Return the [X, Y] coordinate for the center point of the cell that contains the specified text.  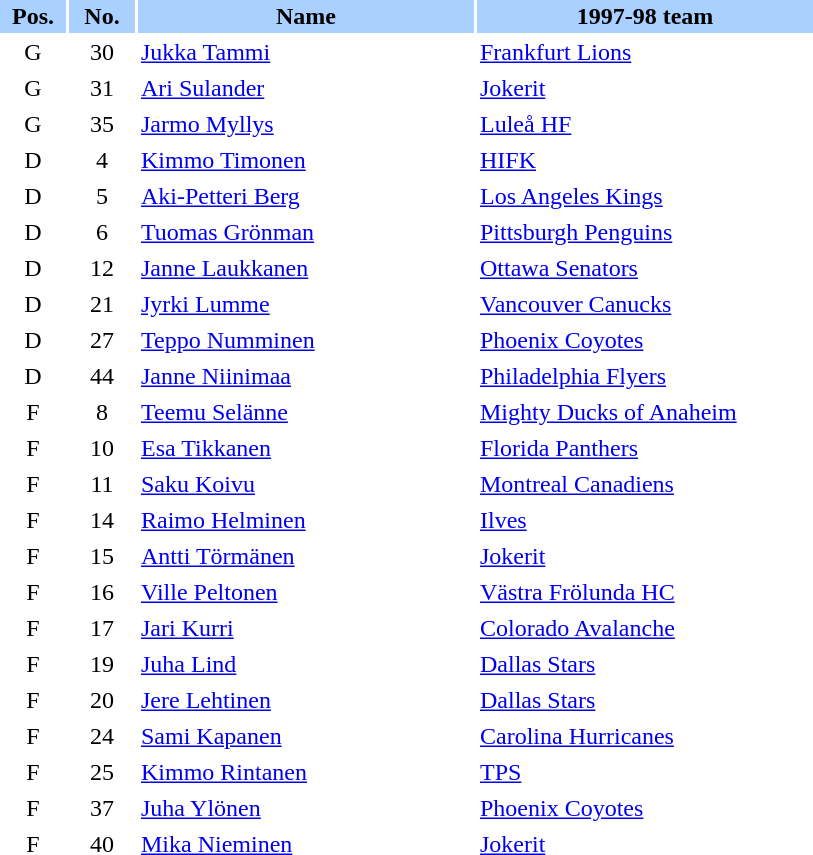
Jukka Tammi [306, 52]
6 [102, 232]
15 [102, 556]
16 [102, 592]
Florida Panthers [645, 448]
Colorado Avalanche [645, 628]
Los Angeles Kings [645, 196]
4 [102, 160]
Janne Laukkanen [306, 268]
Montreal Canadiens [645, 484]
Jarmo Myllys [306, 124]
Vancouver Canucks [645, 304]
Pittsburgh Penguins [645, 232]
Philadelphia Flyers [645, 376]
Esa Tikkanen [306, 448]
35 [102, 124]
37 [102, 808]
Tuomas Grönman [306, 232]
20 [102, 700]
Antti Törmänen [306, 556]
Pos. [33, 16]
17 [102, 628]
No. [102, 16]
Ville Peltonen [306, 592]
Ilves [645, 520]
Jari Kurri [306, 628]
8 [102, 412]
Jere Lehtinen [306, 700]
Kimmo Rintanen [306, 772]
19 [102, 664]
44 [102, 376]
Teemu Selänne [306, 412]
Teppo Numminen [306, 340]
Mighty Ducks of Anaheim [645, 412]
Kimmo Timonen [306, 160]
27 [102, 340]
14 [102, 520]
Jyrki Lumme [306, 304]
Ari Sulander [306, 88]
Frankfurt Lions [645, 52]
Carolina Hurricanes [645, 736]
11 [102, 484]
5 [102, 196]
10 [102, 448]
Luleå HF [645, 124]
1997-98 team [645, 16]
Name [306, 16]
31 [102, 88]
Sami Kapanen [306, 736]
25 [102, 772]
Västra Frölunda HC [645, 592]
TPS [645, 772]
Ottawa Senators [645, 268]
Juha Ylönen [306, 808]
12 [102, 268]
24 [102, 736]
Juha Lind [306, 664]
Raimo Helminen [306, 520]
21 [102, 304]
Saku Koivu [306, 484]
Aki-Petteri Berg [306, 196]
Janne Niinimaa [306, 376]
HIFK [645, 160]
30 [102, 52]
